Identify which cell holds the provided text, then report its (X, Y) central coordinate. 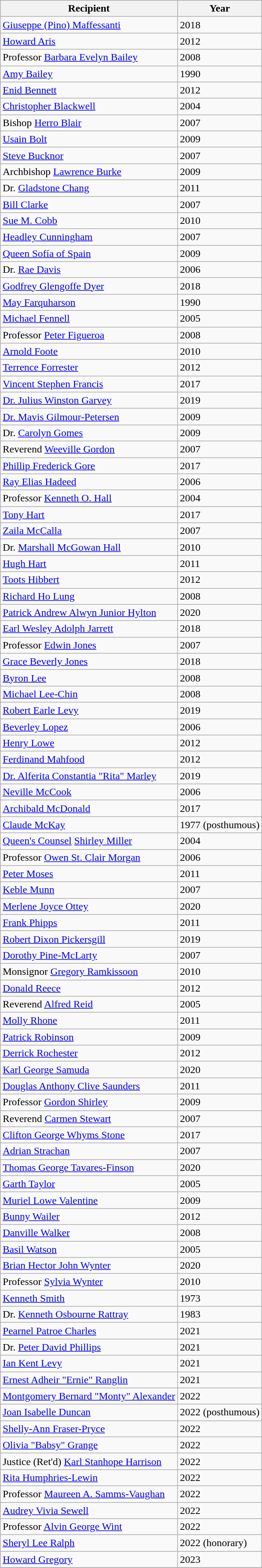
Kenneth Smith (89, 1298)
Ernest Adheir "Ernie" Ranglin (89, 1380)
Basil Watson (89, 1249)
Professor Gordon Shirley (89, 1102)
Henry Lowe (89, 743)
Brian Hector John Wynter (89, 1266)
Bill Clarke (89, 205)
Beverley Lopez (89, 727)
Professor Sylvia Wynter (89, 1282)
Dr. Alferita Constantia "Rita" Marley (89, 776)
Christopher Blackwell (89, 106)
Professor Owen St. Clair Morgan (89, 857)
Thomas George Tavares-Finson (89, 1167)
Grace Beverly Jones (89, 661)
Rita Humphries-Lewin (89, 1478)
Godfrey Glengoffe Dyer (89, 286)
Enid Bennett (89, 90)
Olivia "Babsy" Grange (89, 1445)
Professor Barbara Evelyn Bailey (89, 57)
Recipient (89, 9)
Robert Dixon Pickersgill (89, 939)
Vincent Stephen Francis (89, 384)
Archbishop Lawrence Burke (89, 172)
2023 (220, 1559)
Phillip Frederick Gore (89, 465)
Sue M. Cobb (89, 221)
Professor Edwin Jones (89, 645)
Monsignor Gregory Ramkissoon (89, 971)
Byron Lee (89, 678)
Garth Taylor (89, 1184)
Year (220, 9)
Michael Fennell (89, 319)
Donald Reece (89, 988)
Neville McCook (89, 792)
Queen Sofía of Spain (89, 253)
Patrick Robinson (89, 1037)
Danville Walker (89, 1233)
Dr. Rae Davis (89, 270)
Douglas Anthony Clive Saunders (89, 1086)
Hugh Hart (89, 564)
Earl Wesley Adolph Jarrett (89, 629)
Pearnel Patroe Charles (89, 1331)
Molly Rhone (89, 1021)
Merlene Joyce Ottey (89, 906)
Patrick Andrew Alwyn Junior Hylton (89, 612)
Usain Bolt (89, 139)
Reverend Alfred Reid (89, 1004)
Clifton George Whyms Stone (89, 1135)
Howard Aris (89, 41)
Adrian Strachan (89, 1151)
Joan Isabelle Duncan (89, 1412)
May Farquharson (89, 302)
Audrey Vivia Sewell (89, 1510)
Amy Bailey (89, 74)
Dr. Gladstone Chang (89, 188)
Montgomery Bernard "Monty" Alexander (89, 1396)
Reverend Weeville Gordon (89, 449)
Ray Elias Hadeed (89, 482)
Frank Phipps (89, 923)
Giuseppe (Pino) Maffessanti (89, 25)
Justice (Ret'd) Karl Stanhope Harrison (89, 1461)
Claude McKay (89, 825)
Keble Munn (89, 890)
Reverend Carmen Stewart (89, 1119)
Derrick Rochester (89, 1053)
Steve Bucknor (89, 155)
Toots Hibbert (89, 580)
Archibald McDonald (89, 808)
1983 (220, 1315)
Ferdinand Mahfood (89, 760)
Terrence Forrester (89, 368)
Bishop Herro Blair (89, 123)
Bunny Wailer (89, 1216)
Zaila McCalla (89, 531)
Peter Moses (89, 874)
Ian Kent Levy (89, 1363)
Dr. Julius Winston Garvey (89, 400)
Shelly-Ann Fraser-Pryce (89, 1429)
Professor Maureen A. Samms-Vaughan (89, 1494)
2022 (posthumous) (220, 1412)
Headley Cunningham (89, 237)
Muriel Lowe Valentine (89, 1200)
Dr. Carolyn Gomes (89, 433)
Dr. Kenneth Osbourne Rattray (89, 1315)
Richard Ho Lung (89, 596)
Professor Alvin George Wint (89, 1527)
Sheryl Lee Ralph (89, 1543)
Howard Gregory (89, 1559)
Dr. Peter David Phillips (89, 1347)
Tony Hart (89, 515)
Robert Earle Levy (89, 710)
Dr. Marshall McGowan Hall (89, 547)
Professor Peter Figueroa (89, 335)
Karl George Samuda (89, 1070)
Michael Lee-Chin (89, 694)
Arnold Foote (89, 351)
Queen's Counsel Shirley Miller (89, 841)
Dr. Mavis Gilmour-Petersen (89, 416)
1977 (posthumous) (220, 825)
2022 (honorary) (220, 1543)
Dorothy Pine-McLarty (89, 955)
1973 (220, 1298)
Professor Kenneth O. Hall (89, 498)
